Determine the (x, y) coordinate at the center of the cell enclosing the given text.  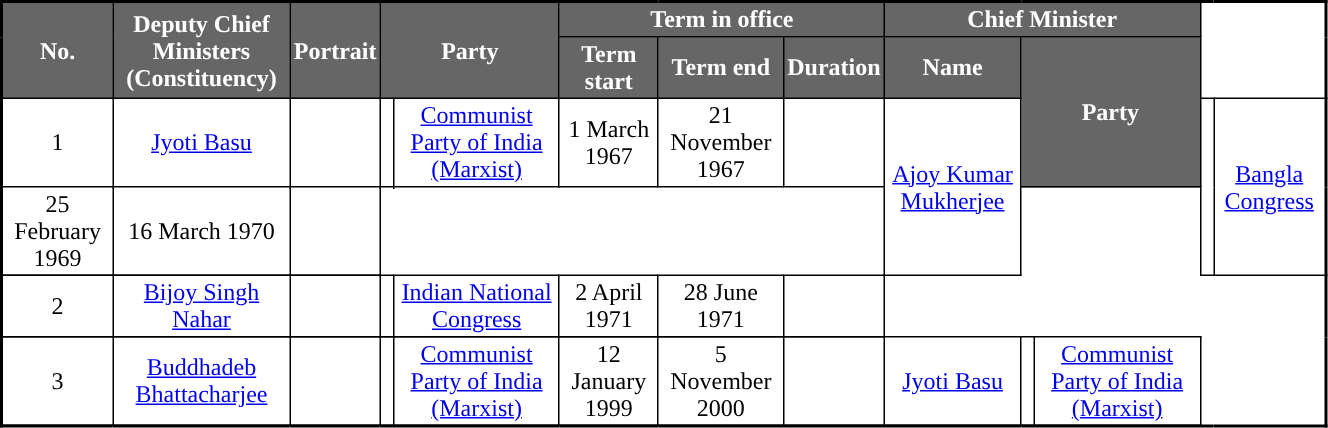
Bijoy Singh Nahar (202, 306)
16 March 1970 (202, 231)
2 (58, 306)
Term start (608, 68)
Indian National Congress (477, 306)
Chief Minister (1042, 20)
Portrait (335, 50)
Term in office (722, 20)
Duration (834, 68)
2 April 1971 (608, 306)
12 January 1999 (608, 381)
Term end (720, 68)
21 November 1967 (720, 142)
Ajoy Kumar Mukherjee (952, 186)
Bangla Congress (1270, 186)
1 (58, 142)
5 November 2000 (720, 381)
Deputy Chief Ministers(Constituency) (202, 50)
25 February 1969 (58, 231)
No. (58, 50)
Buddhadeb Bhattacharjee (202, 381)
Name (952, 68)
3 (58, 381)
1 March 1967 (608, 142)
28 June 1971 (720, 306)
